Scan for the cell matching the given text and deliver its (x, y) coordinate at center. 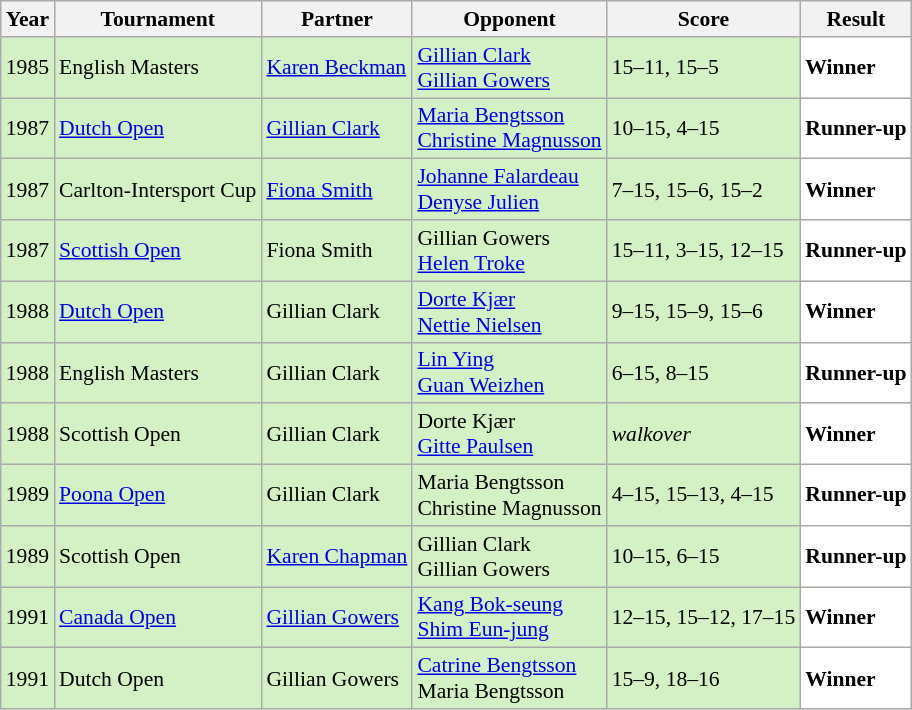
Lin Ying Guan Weizhen (509, 372)
Tournament (158, 19)
Kang Bok-seung Shim Eun-jung (509, 618)
Poona Open (158, 496)
walkover (704, 434)
1985 (28, 68)
Gillian Gowers Helen Troke (509, 250)
7–15, 15–6, 15–2 (704, 190)
Year (28, 19)
Catrine Bengtsson Maria Bengtsson (509, 678)
10–15, 4–15 (704, 128)
Johanne Falardeau Denyse Julien (509, 190)
15–11, 15–5 (704, 68)
15–11, 3–15, 12–15 (704, 250)
Score (704, 19)
Karen Chapman (336, 556)
9–15, 15–9, 15–6 (704, 312)
Canada Open (158, 618)
Result (856, 19)
Dorte Kjær Gitte Paulsen (509, 434)
6–15, 8–15 (704, 372)
12–15, 15–12, 17–15 (704, 618)
Dorte Kjær Nettie Nielsen (509, 312)
10–15, 6–15 (704, 556)
Carlton-Intersport Cup (158, 190)
Opponent (509, 19)
Partner (336, 19)
4–15, 15–13, 4–15 (704, 496)
Karen Beckman (336, 68)
15–9, 18–16 (704, 678)
